Detect which cell encompasses the target text, then output its (X, Y) center coordinate. 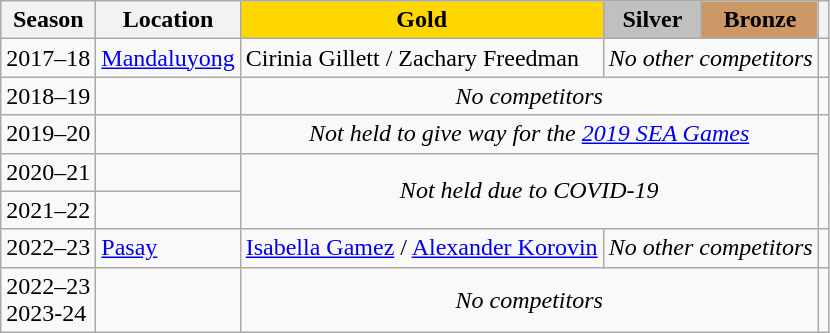
2021–22 (48, 210)
Location (168, 20)
Pasay (168, 248)
Not held due to COVID-19 (529, 191)
2020–21 (48, 172)
Silver (652, 20)
Isabella Gamez / Alexander Korovin (422, 248)
2022–23 (48, 248)
Gold (422, 20)
Season (48, 20)
Bronze (760, 20)
2018–19 (48, 96)
2019–20 (48, 134)
Cirinia Gillett / Zachary Freedman (422, 58)
Not held to give way for the 2019 SEA Games (529, 134)
Mandaluyong (168, 58)
2022–232023-24 (48, 300)
2017–18 (48, 58)
